Pinpoint the cell where the given text exists, returning its [X, Y] midpoint coordinate. 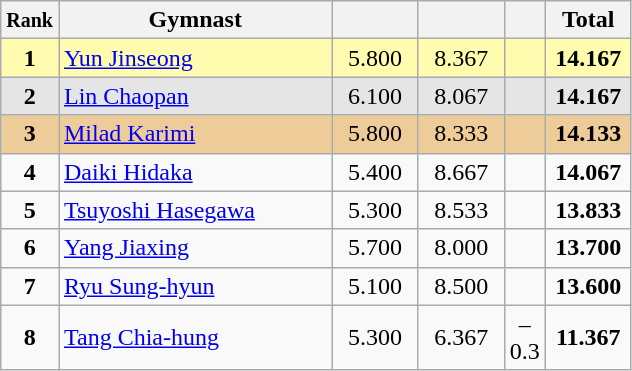
13.600 [588, 286]
8 [30, 338]
14.067 [588, 172]
4 [30, 172]
Tang Chia-hung [195, 338]
Tsuyoshi Hasegawa [195, 210]
8.667 [461, 172]
Lin Chaopan [195, 96]
Gymnast [195, 20]
8.533 [461, 210]
Yun Jinseong [195, 58]
8.367 [461, 58]
5.400 [375, 172]
8.500 [461, 286]
5 [30, 210]
8.067 [461, 96]
Ryu Sung-hyun [195, 286]
14.133 [588, 134]
6.100 [375, 96]
1 [30, 58]
Yang Jiaxing [195, 248]
13.700 [588, 248]
6 [30, 248]
13.833 [588, 210]
–0.3 [524, 338]
5.100 [375, 286]
2 [30, 96]
6.367 [461, 338]
Total [588, 20]
8.333 [461, 134]
8.000 [461, 248]
5.700 [375, 248]
11.367 [588, 338]
Daiki Hidaka [195, 172]
7 [30, 286]
3 [30, 134]
Milad Karimi [195, 134]
Rank [30, 20]
